From the cell containing the given text, extract its center point as (X, Y) coordinate. 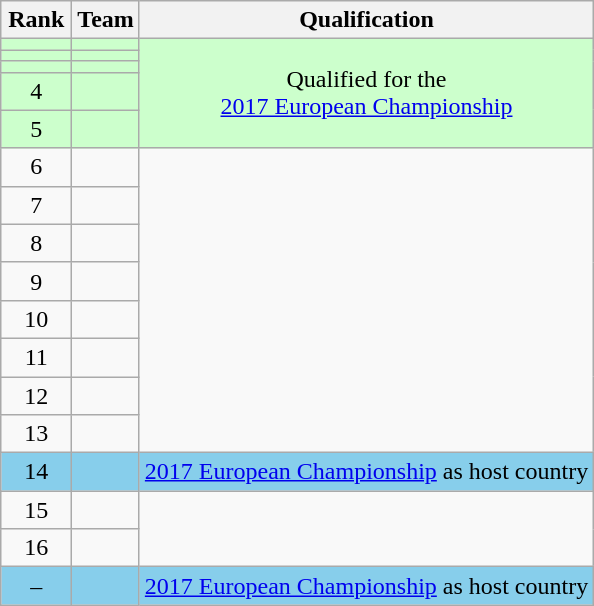
16 (36, 548)
13 (36, 434)
12 (36, 395)
14 (36, 472)
5 (36, 129)
Rank (36, 20)
6 (36, 167)
Qualified for the2017 European Championship (366, 94)
7 (36, 205)
10 (36, 319)
11 (36, 357)
15 (36, 510)
– (36, 586)
8 (36, 243)
Team (106, 20)
4 (36, 91)
9 (36, 281)
Qualification (366, 20)
